Extract the [X, Y] coordinate from the center of the cell holding the provided text.  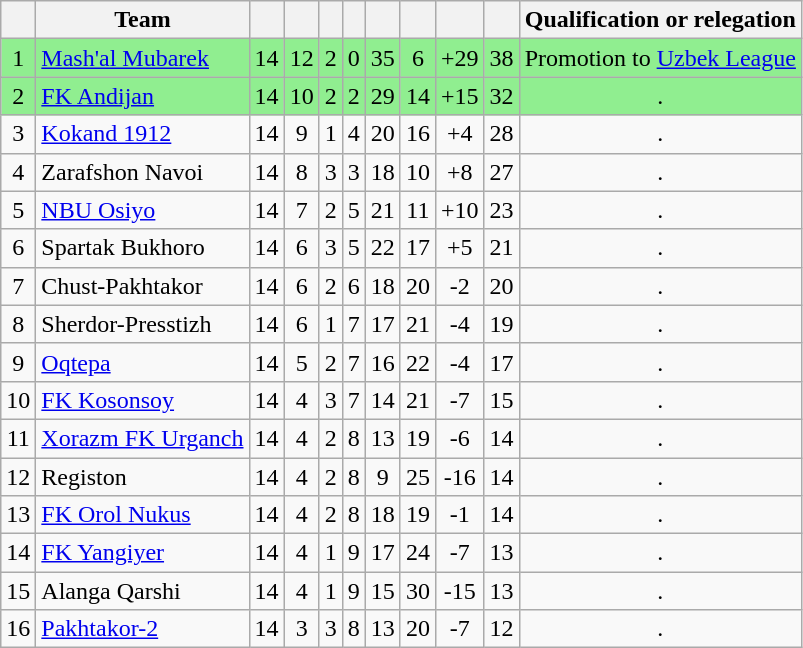
27 [502, 172]
+10 [460, 210]
Chust-Pakhtakor [142, 286]
Kokand 1912 [142, 134]
28 [502, 134]
+5 [460, 248]
Spartak Bukhoro [142, 248]
Promotion to Uzbek League [660, 58]
+4 [460, 134]
Oqtepa [142, 362]
-6 [460, 438]
-16 [460, 477]
24 [418, 553]
Registon [142, 477]
0 [354, 58]
NBU Osiyo [142, 210]
FK Andijan [142, 96]
+8 [460, 172]
38 [502, 58]
Team [142, 20]
FK Orol Nukus [142, 515]
+15 [460, 96]
-15 [460, 591]
Alanga Qarshi [142, 591]
Zarafshon Navoi [142, 172]
Pakhtakor-2 [142, 629]
25 [418, 477]
+29 [460, 58]
23 [502, 210]
FK Yangiyer [142, 553]
FK Kosonsoy [142, 400]
Xorazm FK Urganch [142, 438]
Qualification or relegation [660, 20]
35 [382, 58]
32 [502, 96]
Mash'al Mubarek [142, 58]
29 [382, 96]
-1 [460, 515]
Sherdor-Presstizh [142, 324]
-2 [460, 286]
30 [418, 591]
